Capture the cell that displays the provided text and extract its (X, Y) central coordinate. 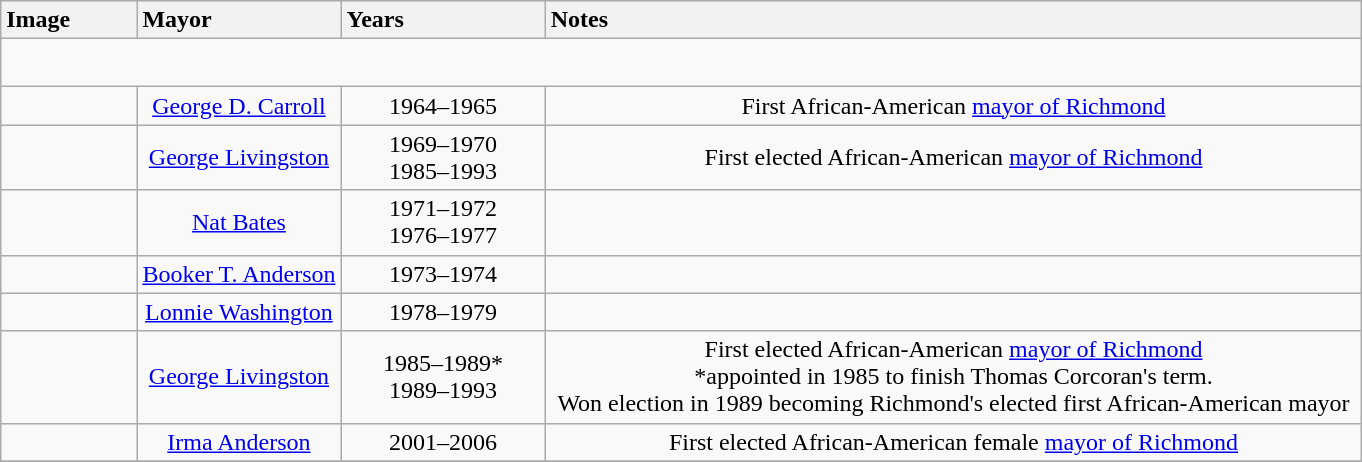
First African-American mayor of Richmond (954, 106)
Booker T. Anderson (239, 274)
Nat Bates (239, 222)
Lonnie Washington (239, 312)
George D. Carroll (239, 106)
1964–1965 (443, 106)
Image (69, 20)
1973–1974 (443, 274)
1971–1972 1976–1977 (443, 222)
First elected African-American female mayor of Richmond (954, 442)
2001–2006 (443, 442)
Irma Anderson (239, 442)
1978–1979 (443, 312)
1969–19701985–1993 (443, 158)
Mayor (239, 20)
Notes (954, 20)
1985–1989*1989–1993 (443, 377)
First elected African-American mayor of Richmond (954, 158)
Years (443, 20)
